Search for the cell housing the specified text and yield its (x, y) center coordinate. 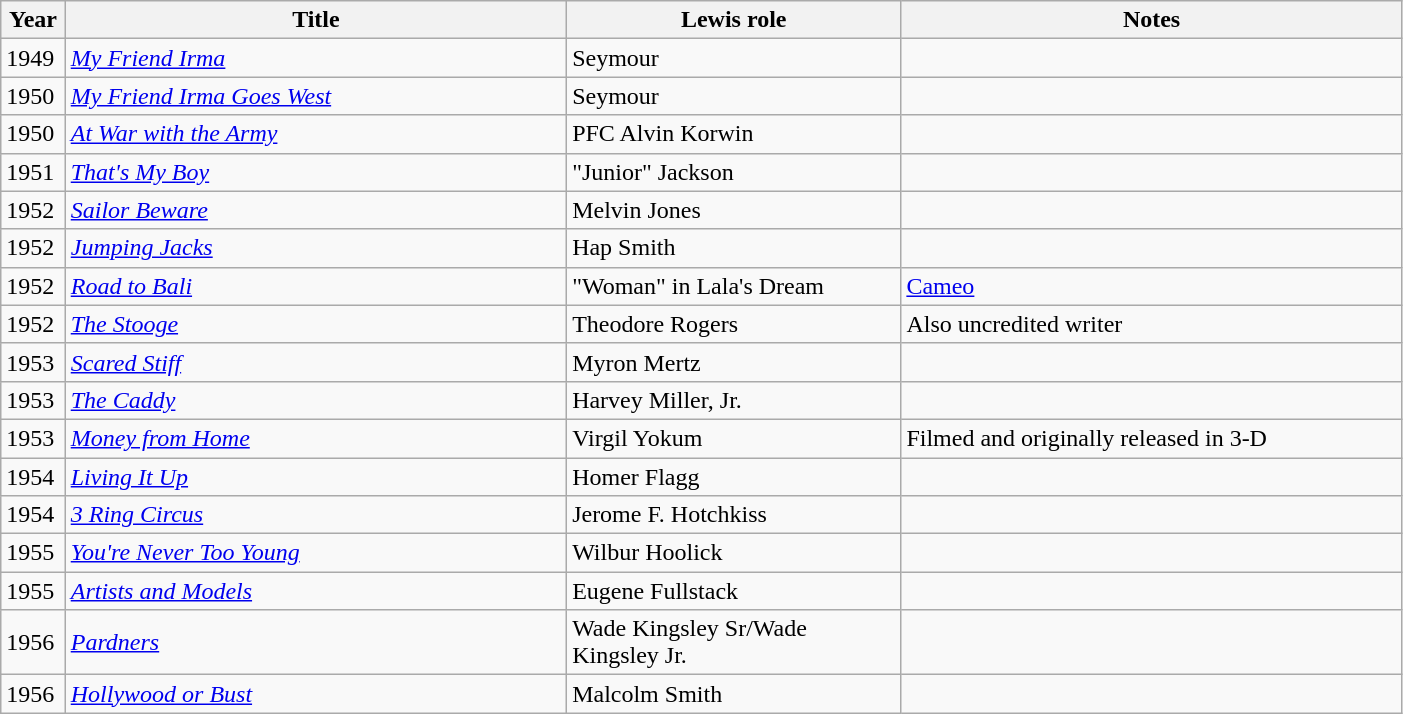
Filmed and originally released in 3-D (1152, 438)
You're Never Too Young (316, 553)
Hap Smith (734, 248)
The Caddy (316, 400)
Living It Up (316, 477)
Pardners (316, 642)
3 Ring Circus (316, 515)
Homer Flagg (734, 477)
Harvey Miller, Jr. (734, 400)
Eugene Fullstack (734, 591)
Artists and Models (316, 591)
That's My Boy (316, 172)
Myron Mertz (734, 362)
Virgil Yokum (734, 438)
Notes (1152, 20)
Jumping Jacks (316, 248)
My Friend Irma (316, 58)
Lewis role (734, 20)
Theodore Rogers (734, 324)
Wade Kingsley Sr/Wade Kingsley Jr. (734, 642)
Also uncredited writer (1152, 324)
Jerome F. Hotchkiss (734, 515)
"Junior" Jackson (734, 172)
Cameo (1152, 286)
PFC Alvin Korwin (734, 134)
The Stooge (316, 324)
At War with the Army (316, 134)
Sailor Beware (316, 210)
Malcolm Smith (734, 694)
Hollywood or Bust (316, 694)
Melvin Jones (734, 210)
Title (316, 20)
Wilbur Hoolick (734, 553)
My Friend Irma Goes West (316, 96)
1949 (33, 58)
1951 (33, 172)
Scared Stiff (316, 362)
Road to Bali (316, 286)
"Woman" in Lala's Dream (734, 286)
Year (33, 20)
Money from Home (316, 438)
